Pinpoint the cell where the given text exists, returning its (X, Y) midpoint coordinate. 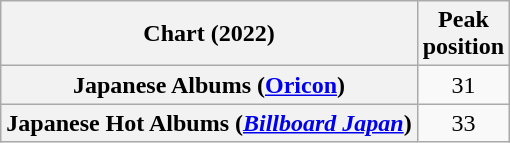
31 (463, 85)
33 (463, 123)
Chart (2022) (209, 34)
Peakposition (463, 34)
Japanese Hot Albums (Billboard Japan) (209, 123)
Japanese Albums (Oricon) (209, 85)
